Capture the cell that displays the provided text and extract its [x, y] central coordinate. 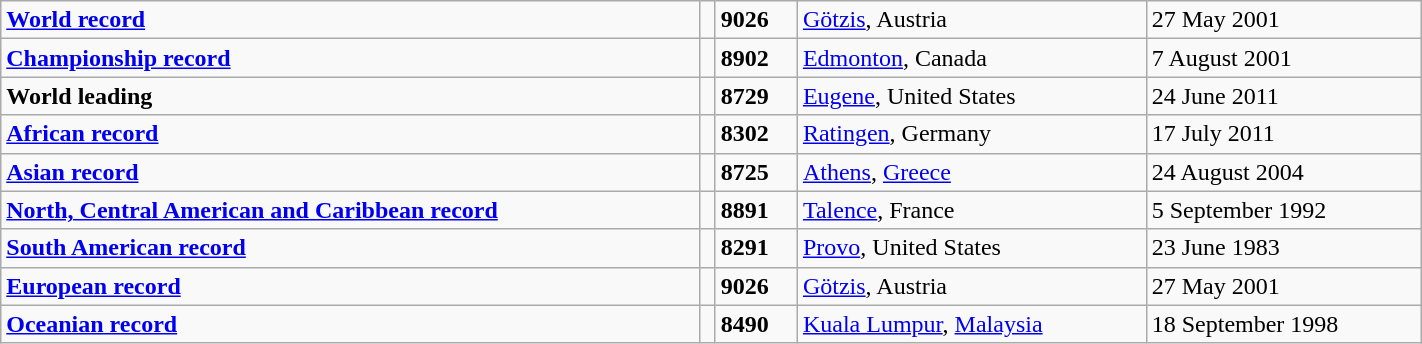
Athens, Greece [972, 172]
Championship record [350, 58]
Ratingen, Germany [972, 134]
European record [350, 286]
8891 [756, 210]
African record [350, 134]
8729 [756, 96]
Talence, France [972, 210]
World leading [350, 96]
8902 [756, 58]
8291 [756, 248]
Eugene, United States [972, 96]
Asian record [350, 172]
24 June 2011 [1284, 96]
South American record [350, 248]
Kuala Lumpur, Malaysia [972, 324]
Oceanian record [350, 324]
North, Central American and Caribbean record [350, 210]
8302 [756, 134]
8725 [756, 172]
7 August 2001 [1284, 58]
World record [350, 20]
23 June 1983 [1284, 248]
Edmonton, Canada [972, 58]
Provo, United States [972, 248]
17 July 2011 [1284, 134]
8490 [756, 324]
18 September 1998 [1284, 324]
24 August 2004 [1284, 172]
5 September 1992 [1284, 210]
